From the cell containing the given text, extract its center point as [x, y] coordinate. 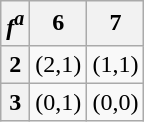
7 [116, 24]
(1,1) [116, 64]
6 [58, 24]
fa [16, 24]
2 [16, 64]
(2,1) [58, 64]
(0,0) [116, 102]
3 [16, 102]
(0,1) [58, 102]
